Search for the cell housing the specified text and yield its (x, y) center coordinate. 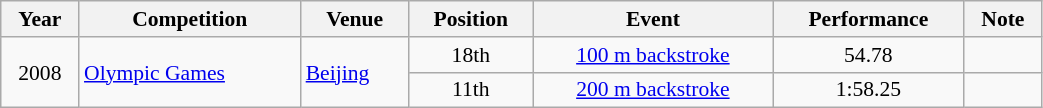
Note (1003, 19)
Event (653, 19)
Position (471, 19)
Beijing (355, 72)
200 m backstroke (653, 90)
Olympic Games (190, 72)
100 m backstroke (653, 55)
11th (471, 90)
Year (40, 19)
1:58.25 (868, 90)
54.78 (868, 55)
Competition (190, 19)
Venue (355, 19)
2008 (40, 72)
Performance (868, 19)
18th (471, 55)
